For the text-containing cell, return its midpoint in (x, y) coordinate format. 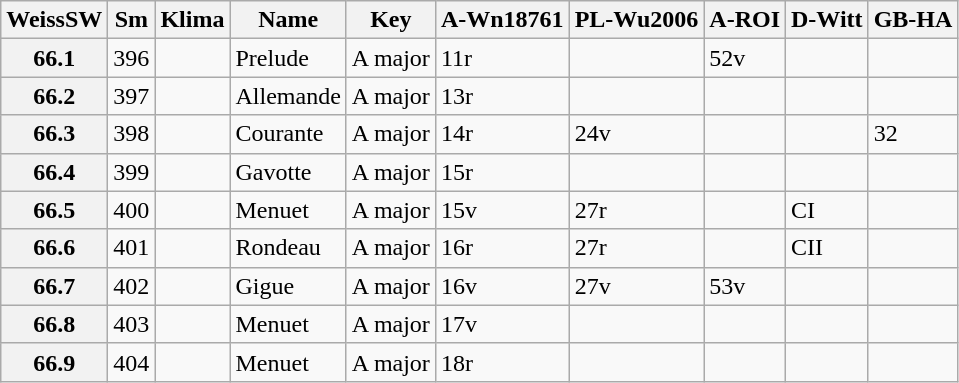
Courante (288, 134)
WeissSW (54, 20)
CII (828, 248)
16r (502, 248)
Name (288, 20)
66.2 (54, 96)
66.4 (54, 172)
13r (502, 96)
400 (132, 210)
11r (502, 58)
Klima (192, 20)
15r (502, 172)
PL-Wu2006 (636, 20)
16v (502, 286)
402 (132, 286)
A-ROI (745, 20)
CI (828, 210)
396 (132, 58)
53v (745, 286)
66.1 (54, 58)
14r (502, 134)
Gavotte (288, 172)
Gigue (288, 286)
27v (636, 286)
398 (132, 134)
24v (636, 134)
66.8 (54, 324)
397 (132, 96)
Rondeau (288, 248)
D-Witt (828, 20)
Sm (132, 20)
52v (745, 58)
Key (390, 20)
66.6 (54, 248)
403 (132, 324)
Prelude (288, 58)
66.3 (54, 134)
A-Wn18761 (502, 20)
66.9 (54, 362)
66.5 (54, 210)
Allemande (288, 96)
17v (502, 324)
66.7 (54, 286)
404 (132, 362)
15v (502, 210)
32 (913, 134)
18r (502, 362)
GB-HA (913, 20)
399 (132, 172)
401 (132, 248)
